Detect which cell encompasses the target text, then output its [X, Y] center coordinate. 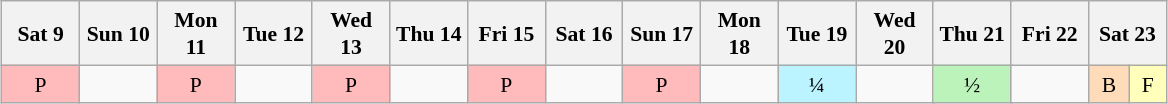
Thu 14 [429, 33]
Mon 18 [739, 33]
Fri 15 [507, 33]
Tue 19 [817, 33]
½ [972, 84]
Tue 12 [274, 33]
F [1148, 84]
B [1110, 84]
Sat 23 [1128, 33]
Sun 10 [118, 33]
Wed 13 [351, 33]
¼ [817, 84]
Sat 9 [41, 33]
Fri 22 [1050, 33]
Sat 16 [584, 33]
Wed 20 [895, 33]
Sun 17 [662, 33]
Mon 11 [196, 33]
Thu 21 [972, 33]
